Search for the cell housing the specified text and yield its (x, y) center coordinate. 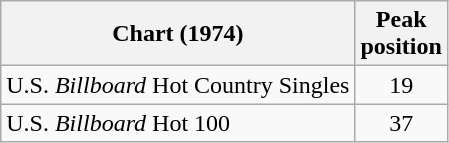
19 (401, 85)
Peakposition (401, 34)
U.S. Billboard Hot 100 (178, 123)
37 (401, 123)
U.S. Billboard Hot Country Singles (178, 85)
Chart (1974) (178, 34)
